Find where the given text appears and provide that cell's center as (X, Y) coordinate. 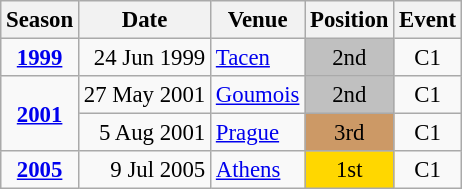
1999 (40, 58)
Venue (258, 20)
9 Jul 2005 (144, 170)
Prague (258, 133)
3rd (350, 133)
1st (350, 170)
Goumois (258, 95)
Event (428, 20)
Position (350, 20)
Athens (258, 170)
24 Jun 1999 (144, 58)
Season (40, 20)
Date (144, 20)
5 Aug 2001 (144, 133)
2001 (40, 114)
2005 (40, 170)
27 May 2001 (144, 95)
Tacen (258, 58)
